Detect which cell encompasses the target text, then output its (X, Y) center coordinate. 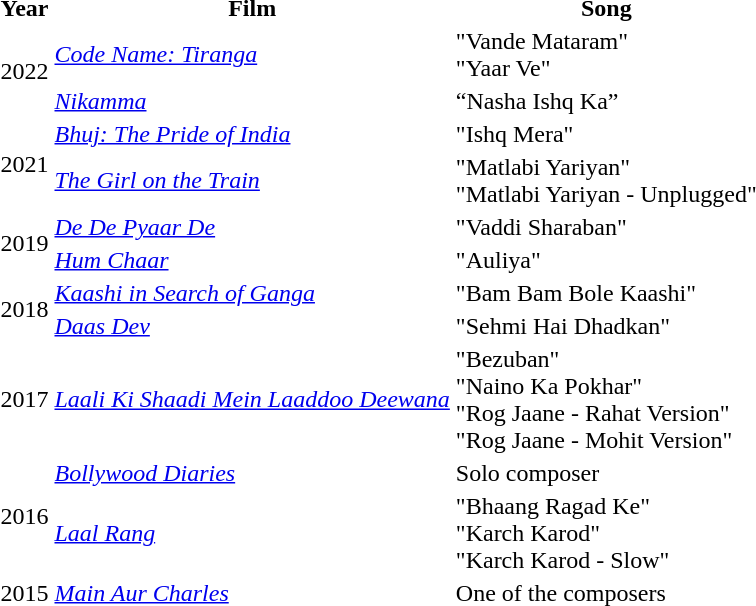
Laali Ki Shaadi Mein Laaddoo Deewana (252, 400)
Laal Rang (252, 533)
Hum Chaar (252, 260)
Bhuj: The Pride of India (252, 134)
Code Name: Tiranga (252, 54)
Bollywood Diaries (252, 473)
De De Pyaar De (252, 227)
Daas Dev (252, 326)
Nikamma (252, 101)
Kaashi in Search of Ganga (252, 293)
The Girl on the Train (252, 180)
